Identify which cell holds the provided text, then report its [x, y] central coordinate. 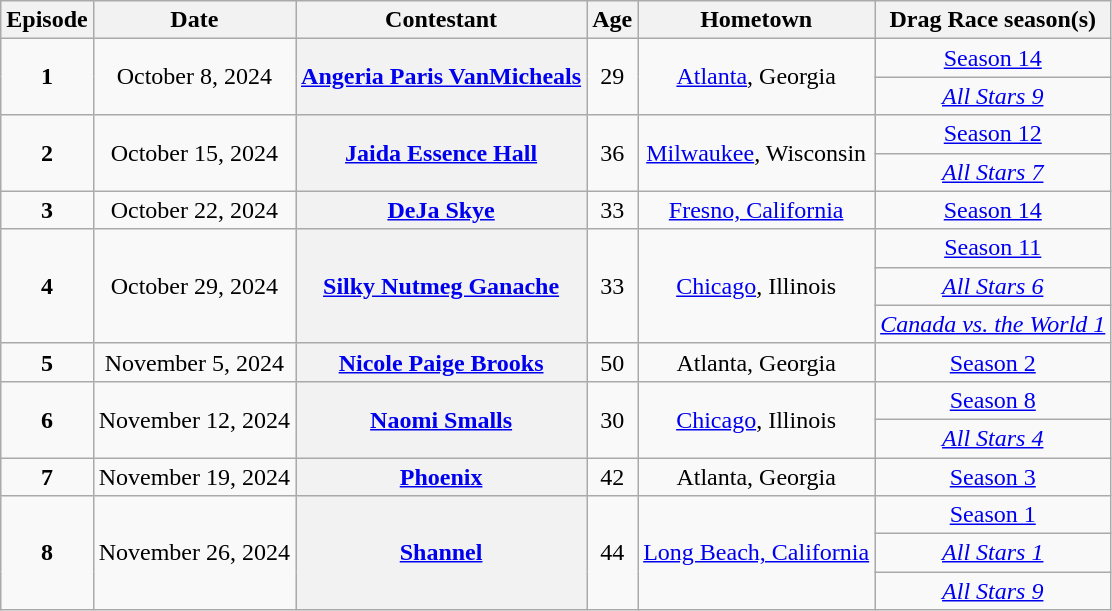
October 22, 2024 [194, 210]
Date [194, 20]
Season 3 [993, 477]
Season 8 [993, 400]
8 [47, 553]
Canada vs. the World 1 [993, 324]
50 [612, 362]
Season 11 [993, 248]
Long Beach, California [756, 553]
Contestant [442, 20]
7 [47, 477]
All Stars 6 [993, 286]
Season 12 [993, 134]
1 [47, 77]
Season 2 [993, 362]
Nicole Paige Brooks [442, 362]
42 [612, 477]
Phoenix [442, 477]
Season 1 [993, 515]
All Stars 4 [993, 438]
4 [47, 286]
October 15, 2024 [194, 153]
November 19, 2024 [194, 477]
Jaida Essence Hall [442, 153]
2 [47, 153]
5 [47, 362]
November 12, 2024 [194, 419]
All Stars 1 [993, 553]
3 [47, 210]
36 [612, 153]
Hometown [756, 20]
Silky Nutmeg Ganache [442, 286]
Age [612, 20]
30 [612, 419]
DeJa Skye [442, 210]
Naomi Smalls [442, 419]
November 5, 2024 [194, 362]
Milwaukee, Wisconsin [756, 153]
Fresno, California [756, 210]
October 29, 2024 [194, 286]
All Stars 7 [993, 172]
November 26, 2024 [194, 553]
44 [612, 553]
Episode [47, 20]
Angeria Paris VanMicheals [442, 77]
Drag Race season(s) [993, 20]
Shannel [442, 553]
October 8, 2024 [194, 77]
6 [47, 419]
29 [612, 77]
